Extract the [x, y] coordinate from the center of the cell holding the provided text.  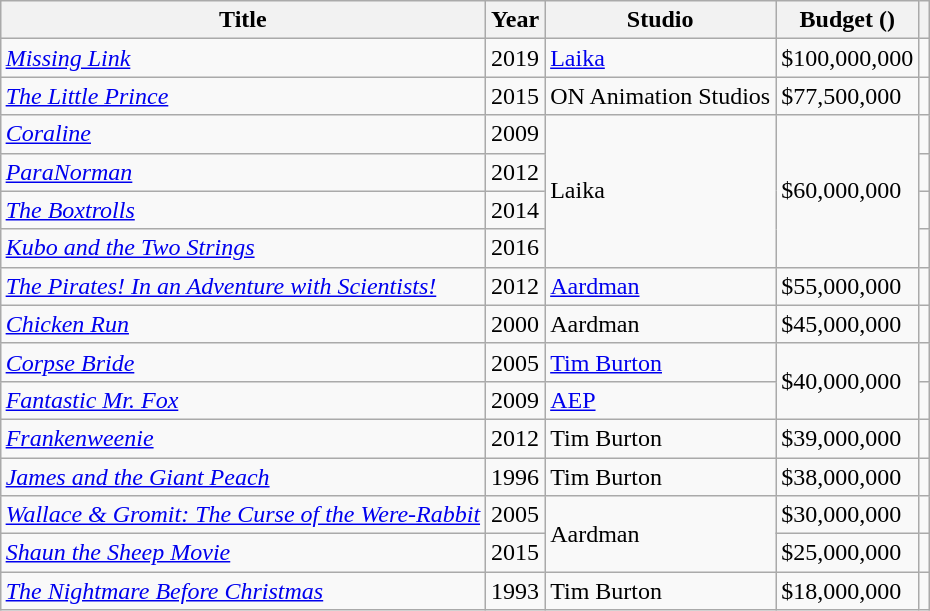
Coraline [242, 134]
AEP [660, 400]
1996 [516, 477]
Shaun the Sheep Movie [242, 553]
Fantastic Mr. Fox [242, 400]
$30,000,000 [848, 515]
2016 [516, 248]
Frankenweenie [242, 438]
The Boxtrolls [242, 210]
$40,000,000 [848, 381]
Wallace & Gromit: The Curse of the Were-Rabbit [242, 515]
2019 [516, 58]
The Little Prince [242, 96]
2014 [516, 210]
ON Animation Studios [660, 96]
Kubo and the Two Strings [242, 248]
Title [242, 20]
$25,000,000 [848, 553]
Year [516, 20]
$45,000,000 [848, 324]
$38,000,000 [848, 477]
$60,000,000 [848, 191]
$39,000,000 [848, 438]
$77,500,000 [848, 96]
$55,000,000 [848, 286]
Studio [660, 20]
1993 [516, 591]
ParaNorman [242, 172]
The Pirates! In an Adventure with Scientists! [242, 286]
The Nightmare Before Christmas [242, 591]
$18,000,000 [848, 591]
Budget () [848, 20]
Chicken Run [242, 324]
Corpse Bride [242, 362]
James and the Giant Peach [242, 477]
2000 [516, 324]
Missing Link [242, 58]
$100,000,000 [848, 58]
